Search for the cell housing the specified text and yield its [X, Y] center coordinate. 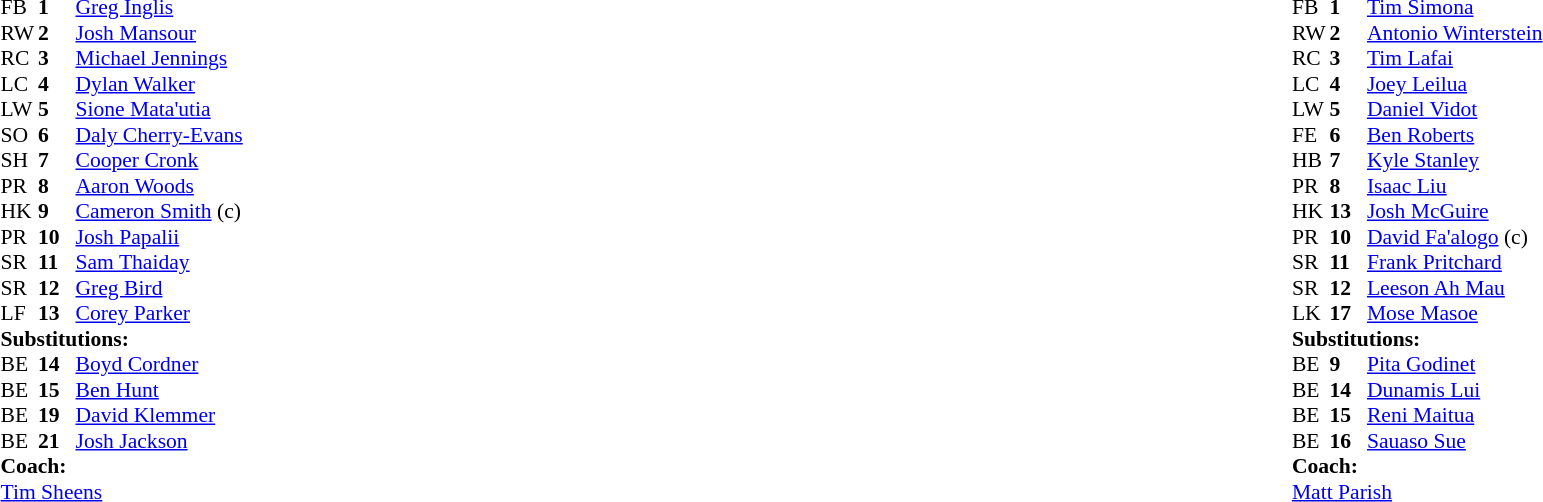
David Fa'alogo (c) [1455, 237]
Daniel Vidot [1455, 109]
Ben Roberts [1455, 135]
Joey Leilua [1455, 84]
Aaron Woods [160, 186]
Josh Mansour [160, 33]
Frank Pritchard [1455, 263]
Josh Jackson [160, 441]
Tim Lafai [1455, 59]
Josh Papalii [160, 237]
Boyd Cordner [160, 365]
SH [19, 161]
Reni Maitua [1455, 415]
FE [1311, 135]
Dunamis Lui [1455, 390]
19 [57, 415]
LK [1311, 313]
Isaac Liu [1455, 186]
Ben Hunt [160, 390]
Michael Jennings [160, 59]
Sam Thaiday [160, 263]
Leeson Ah Mau [1455, 288]
Corey Parker [160, 313]
LF [19, 313]
Daly Cherry-Evans [160, 135]
Sione Mata'utia [160, 109]
Cooper Cronk [160, 161]
Sauaso Sue [1455, 441]
21 [57, 441]
Pita Godinet [1455, 365]
Mose Masoe [1455, 313]
SO [19, 135]
Kyle Stanley [1455, 161]
HB [1311, 161]
Dylan Walker [160, 84]
Antonio Winterstein [1455, 33]
David Klemmer [160, 415]
Greg Bird [160, 288]
16 [1348, 441]
Cameron Smith (c) [160, 211]
Josh McGuire [1455, 211]
17 [1348, 313]
